Determine the (X, Y) coordinate at the center of the cell enclosing the given text.  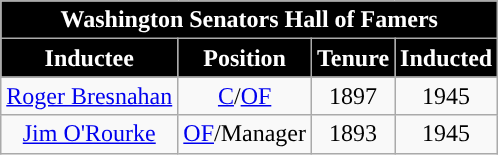
Inducted (446, 58)
C/OF (245, 96)
Inductee (90, 58)
Roger Bresnahan (90, 96)
Washington Senators Hall of Famers (250, 20)
1893 (352, 134)
Tenure (352, 58)
1897 (352, 96)
Jim O'Rourke (90, 134)
Position (245, 58)
OF/Manager (245, 134)
